Extract the (X, Y) coordinate from the center of the cell holding the provided text.  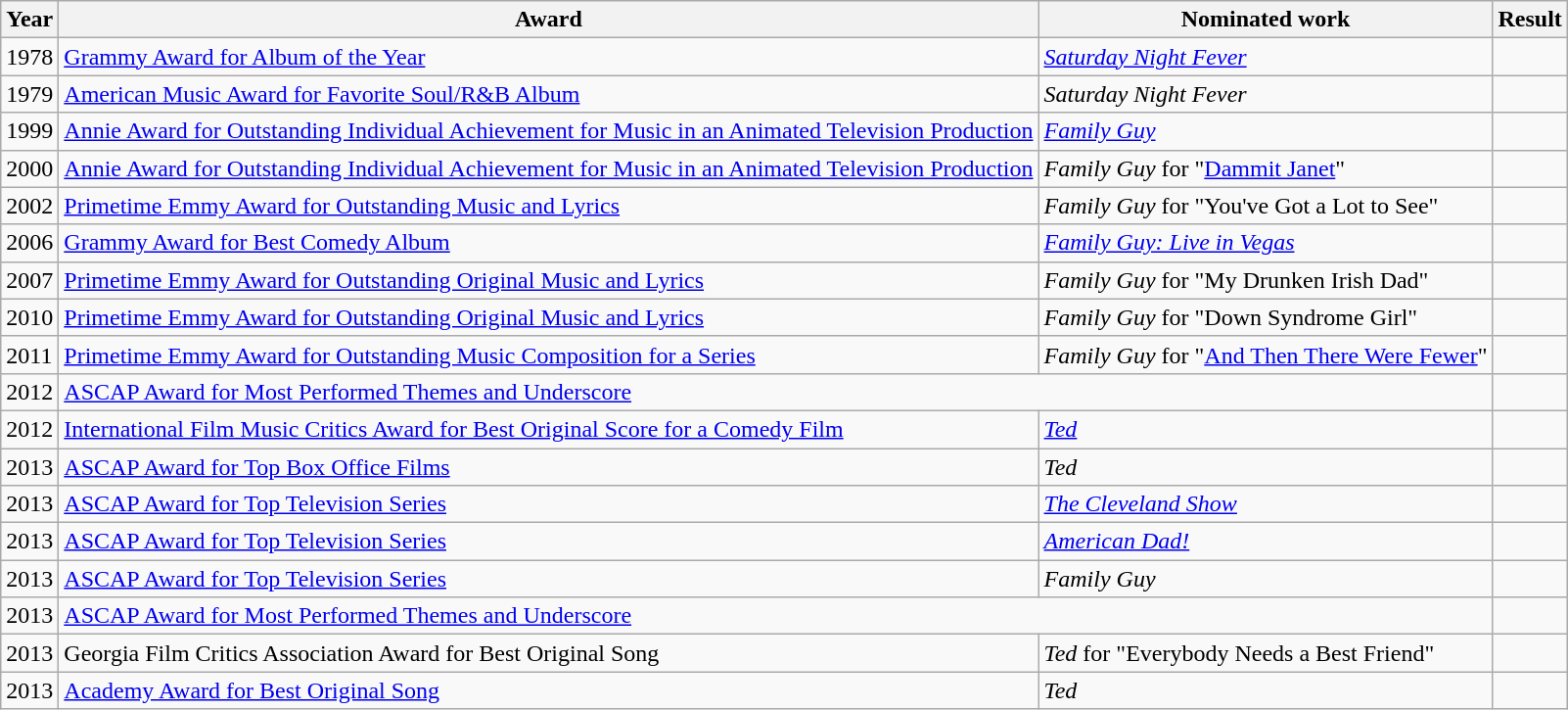
American Music Award for Favorite Soul/R&B Album (548, 94)
Year (29, 20)
Academy Award for Best Original Song (548, 690)
Grammy Award for Best Comedy Album (548, 243)
American Dad! (1266, 542)
1978 (29, 57)
Family Guy for "And Then There Were Fewer" (1266, 355)
Primetime Emmy Award for Outstanding Music and Lyrics (548, 206)
1999 (29, 131)
1979 (29, 94)
International Film Music Critics Award for Best Original Score for a Comedy Film (548, 429)
Primetime Emmy Award for Outstanding Music Composition for a Series (548, 355)
Family Guy for "Dammit Janet" (1266, 168)
2000 (29, 168)
Ted for "Everybody Needs a Best Friend" (1266, 653)
Grammy Award for Album of the Year (548, 57)
Family Guy: Live in Vegas (1266, 243)
2007 (29, 280)
Georgia Film Critics Association Award for Best Original Song (548, 653)
2010 (29, 317)
ASCAP Award for Top Box Office Films (548, 467)
2006 (29, 243)
2011 (29, 355)
2002 (29, 206)
Award (548, 20)
Nominated work (1266, 20)
Family Guy for "You've Got a Lot to See" (1266, 206)
Result (1530, 20)
Family Guy for "My Drunken Irish Dad" (1266, 280)
The Cleveland Show (1266, 504)
Family Guy for "Down Syndrome Girl" (1266, 317)
